Identify which cell holds the provided text, then report its [X, Y] central coordinate. 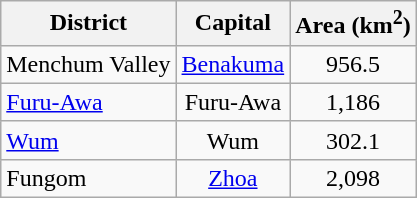
956.5 [354, 64]
Zhoa [233, 178]
2,098 [354, 178]
Fungom [88, 178]
Benakuma [233, 64]
1,186 [354, 102]
302.1 [354, 140]
Capital [233, 24]
District [88, 24]
Area (km2) [354, 24]
Menchum Valley [88, 64]
